From the cell containing the given text, extract its center point as (X, Y) coordinate. 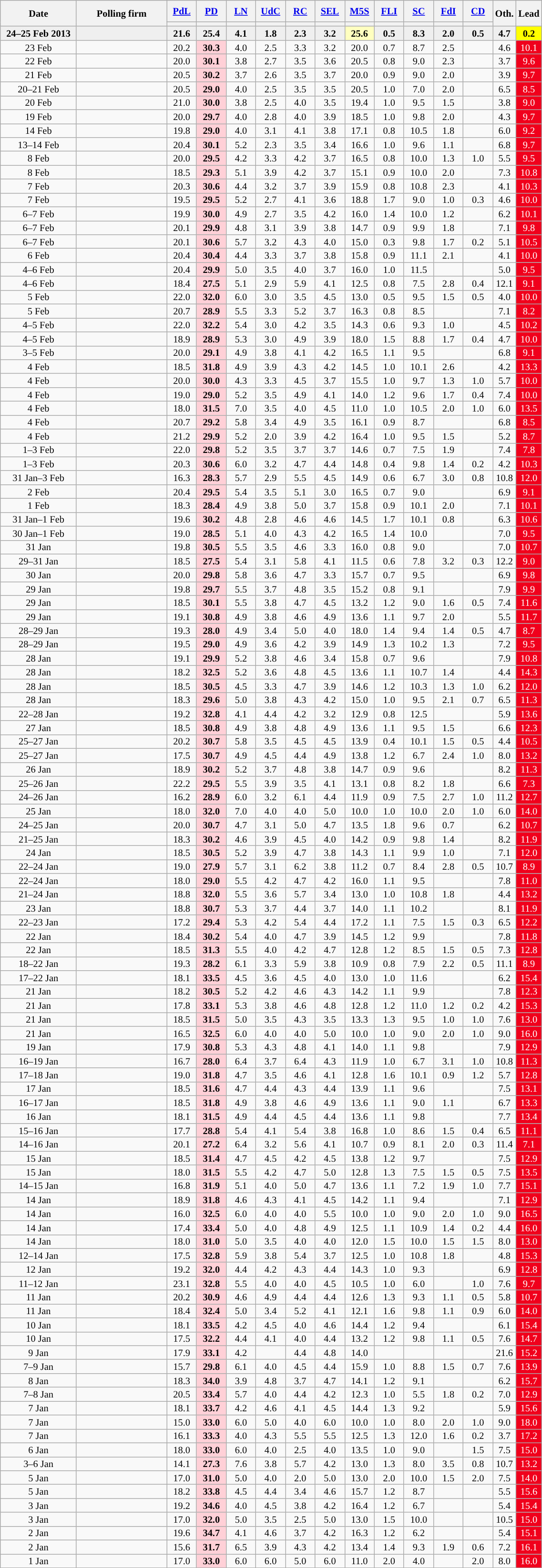
27 Jan (39, 728)
19 Feb (39, 116)
1 Feb (39, 505)
21–24 Jan (39, 895)
29.4 (211, 922)
2 Feb (39, 492)
11.7 (529, 616)
7–9 Jan (39, 1366)
17–22 Jan (39, 977)
29.2 (211, 422)
19.4 (359, 103)
25.4 (211, 33)
20 Feb (39, 103)
31.3 (211, 950)
31.7 (211, 1547)
Date (39, 13)
29–31 Jan (39, 561)
22–28 Jan (39, 714)
30.9 (211, 1297)
12 Jan (39, 1269)
30.3 (211, 47)
Polling firm (122, 13)
PD (211, 10)
8 Jan (39, 1380)
29.6 (211, 699)
19.9 (182, 213)
32.4 (211, 1311)
20–21 Feb (39, 89)
30 Jan (39, 574)
1 Jan (39, 1560)
14 Feb (39, 131)
16–19 Jan (39, 1061)
23 Jan (39, 908)
30 Jan–1 Feb (39, 533)
24–26 Jan (39, 797)
8.3 (419, 33)
16.2 (182, 797)
10.6 (529, 519)
31 Jan (39, 547)
28.3 (211, 477)
29.3 (211, 172)
30.4 (211, 255)
21.2 (182, 436)
23 Feb (39, 47)
3–5 Feb (39, 352)
UdC (271, 10)
11–12 Jan (39, 1283)
SEL (330, 10)
34.0 (211, 1380)
7–8 Jan (39, 1394)
17 Jan (39, 1089)
25.6 (359, 33)
15–16 Jan (39, 1130)
PdL (182, 10)
11.4 (504, 1144)
31 Jan–3 Feb (39, 477)
6.3 (504, 519)
14.8 (359, 464)
31 Jan–1 Feb (39, 519)
17.7 (182, 1130)
33.8 (211, 1491)
16.7 (182, 1061)
12–14 Jan (39, 1256)
15.5 (359, 380)
31.6 (211, 1089)
5.6 (300, 1144)
27.9 (211, 866)
8.4 (419, 866)
23.1 (182, 1283)
18–22 Jan (39, 963)
16–17 Jan (39, 1102)
24 Jan (39, 853)
12.6 (359, 1297)
22.2 (182, 783)
LN (241, 10)
17.4 (182, 1227)
FLI (389, 10)
28.8 (211, 1130)
25–26 Jan (39, 783)
17.8 (182, 1005)
14–16 Jan (39, 1144)
31.9 (211, 1186)
24–25 Jan (39, 825)
31.4 (211, 1158)
16 Jan (39, 1116)
14–15 Jan (39, 1186)
M5S (359, 10)
28.2 (211, 963)
RC (300, 10)
34.7 (211, 1533)
21 Feb (39, 74)
3–6 Jan (39, 1463)
8.6 (419, 1130)
25 Jan (39, 811)
16.6 (359, 144)
2.2 (448, 963)
22–23 Jan (39, 922)
SC (419, 10)
12.7 (529, 797)
29.1 (211, 352)
19 Jan (39, 1047)
22 Feb (39, 61)
17.1 (359, 131)
17–18 Jan (39, 1075)
27.3 (211, 1463)
2.4 (448, 755)
24–25 Feb 2013 (39, 33)
6 Feb (39, 255)
33.7 (211, 1408)
Oth. (504, 13)
28.4 (211, 505)
CD (478, 10)
9 Jan (39, 1353)
28.5 (211, 533)
21.0 (182, 103)
13–14 Feb (39, 144)
21–25 Jan (39, 838)
26 Jan (39, 769)
Lead (529, 13)
FdI (448, 10)
6 Jan (39, 1450)
33.3 (211, 1436)
34.6 (211, 1505)
11.8 (529, 935)
27.2 (211, 1144)
